Locate the cell with the specified text and output its (x, y) center coordinate. 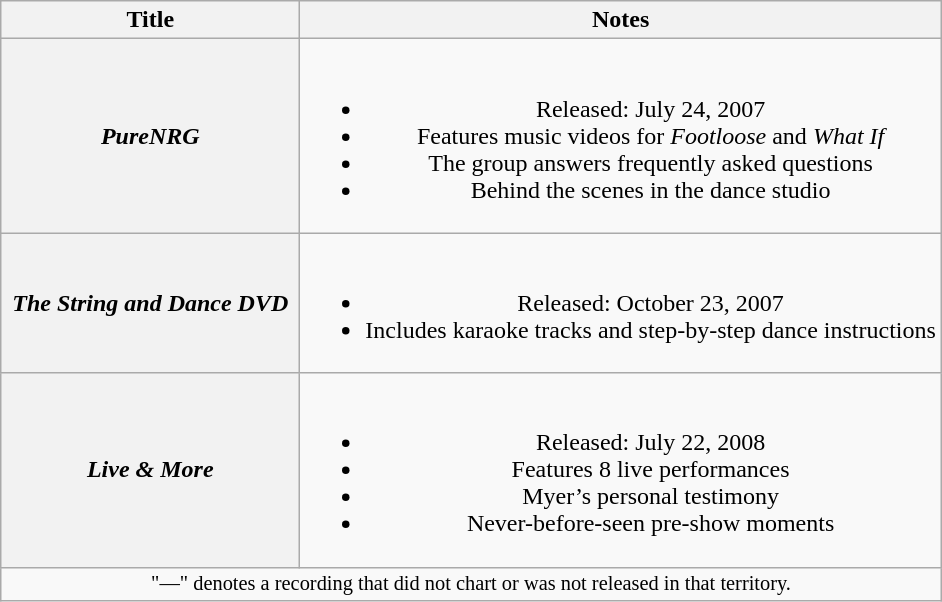
Title (150, 20)
Notes (621, 20)
Live & More (150, 470)
PureNRG (150, 136)
"—" denotes a recording that did not chart or was not released in that territory. (472, 584)
The String and Dance DVD (150, 303)
Released: October 23, 2007Includes karaoke tracks and step-by-step dance instructions (621, 303)
Released: July 22, 2008Features 8 live performancesMyer’s personal testimonyNever-before-seen pre-show moments (621, 470)
